Search for the cell housing the specified text and yield its (X, Y) center coordinate. 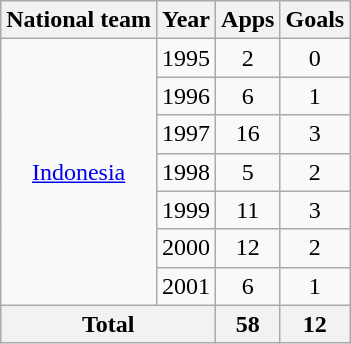
58 (248, 324)
1996 (186, 96)
1997 (186, 134)
Indonesia (79, 172)
11 (248, 210)
16 (248, 134)
1999 (186, 210)
2000 (186, 248)
Total (108, 324)
Apps (248, 20)
Goals (315, 20)
2001 (186, 286)
Year (186, 20)
1995 (186, 58)
0 (315, 58)
1998 (186, 172)
5 (248, 172)
National team (79, 20)
